Pinpoint the cell where the given text exists, returning its [X, Y] midpoint coordinate. 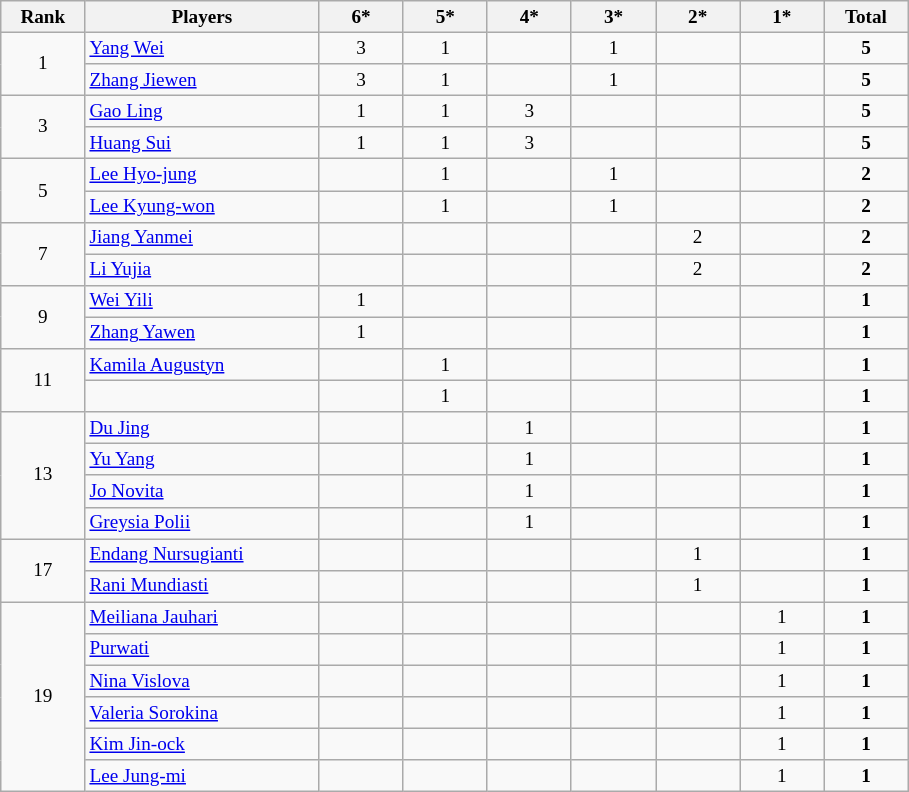
Greysia Polii [202, 523]
7 [43, 254]
Rank [43, 17]
Lee Jung-mi [202, 776]
Wei Yili [202, 301]
1* [782, 17]
3* [613, 17]
Valeria Sorokina [202, 713]
Yang Wei [202, 48]
4* [529, 17]
13 [43, 476]
2* [698, 17]
9 [43, 316]
Lee Kyung-won [202, 206]
Purwati [202, 649]
Yu Yang [202, 460]
Meiliana Jauhari [202, 618]
Total [866, 17]
Huang Sui [202, 143]
19 [43, 697]
Nina Vislova [202, 681]
Zhang Yawen [202, 333]
Kim Jin-ock [202, 744]
Players [202, 17]
Du Jing [202, 428]
Rani Mundiasti [202, 586]
Jo Novita [202, 491]
5* [445, 17]
Gao Ling [202, 111]
11 [43, 380]
Jiang Yanmei [202, 238]
Li Yujia [202, 270]
Lee Hyo-jung [202, 175]
6* [361, 17]
Kamila Augustyn [202, 365]
17 [43, 570]
Zhang Jiewen [202, 80]
Endang Nursugianti [202, 554]
